Capture the cell that displays the provided text and extract its (x, y) central coordinate. 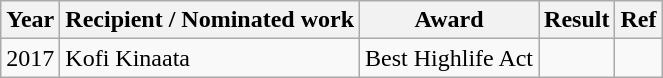
Best Highlife Act (450, 58)
Kofi Kinaata (210, 58)
Result (577, 20)
Award (450, 20)
2017 (30, 58)
Ref (638, 20)
Year (30, 20)
Recipient / Nominated work (210, 20)
